Search for the cell housing the specified text and yield its [X, Y] center coordinate. 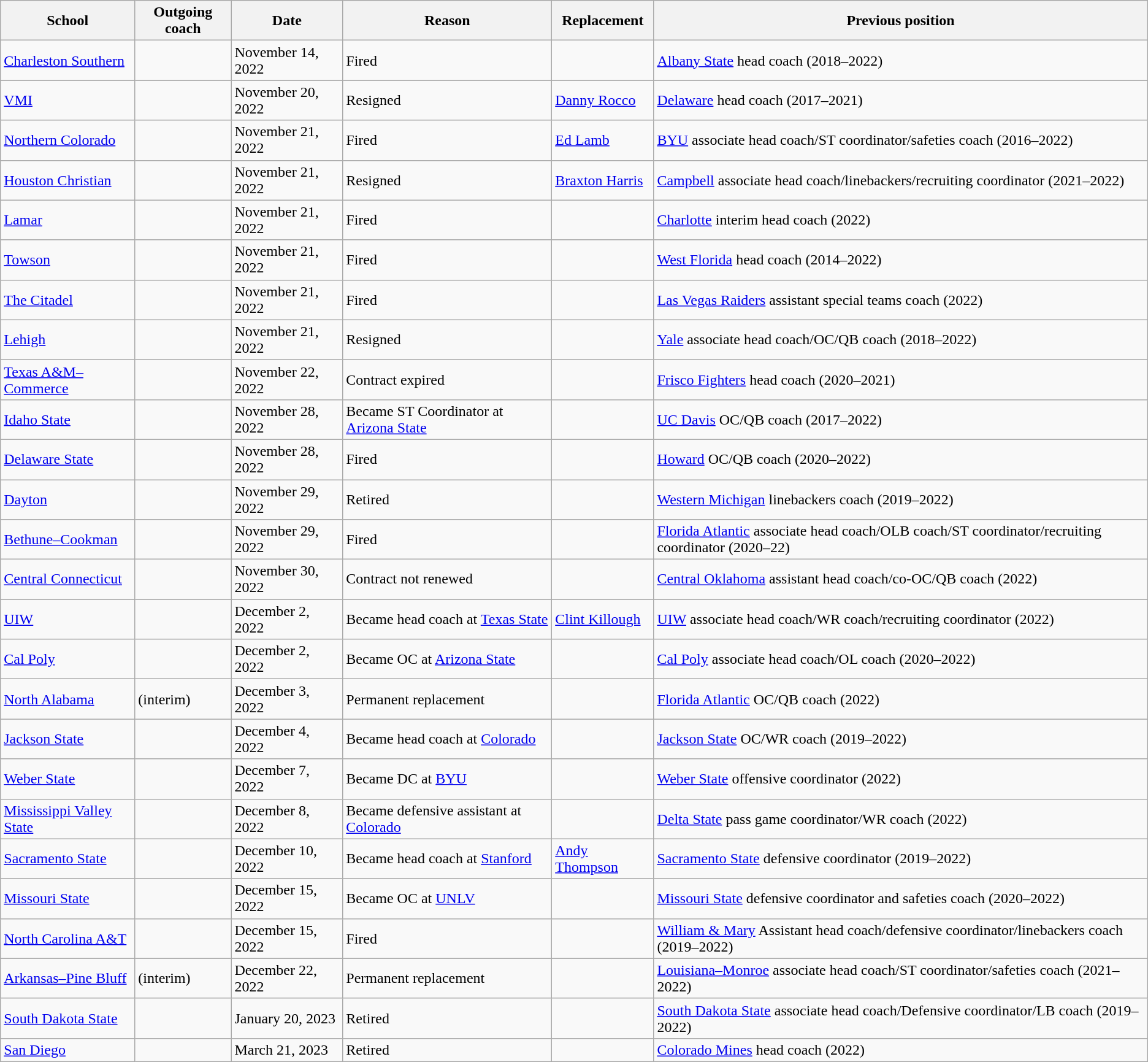
Date [287, 21]
Replacement [603, 21]
Bethune–Cookman [67, 540]
VMI [67, 101]
Became head coach at Texas State [448, 620]
November 20, 2022 [287, 101]
San Diego [67, 1050]
Idaho State [67, 420]
Became ST Coordinator at Arizona State [448, 420]
UIW associate head coach/WR coach/recruiting coordinator (2022) [900, 620]
Became head coach at Colorado [448, 739]
Howard OC/QB coach (2020–2022) [900, 459]
Albany State head coach (2018–2022) [900, 60]
Missouri State [67, 898]
Andy Thompson [603, 859]
Weber State [67, 779]
Frisco Fighters head coach (2020–2021) [900, 379]
December 8, 2022 [287, 818]
December 22, 2022 [287, 978]
BYU associate head coach/ST coordinator/safeties coach (2016–2022) [900, 140]
Contract not renewed [448, 579]
Delaware head coach (2017–2021) [900, 101]
Braxton Harris [603, 180]
November 22, 2022 [287, 379]
Danny Rocco [603, 101]
William & Mary Assistant head coach/defensive coordinator/linebackers coach (2019–2022) [900, 939]
Jackson State [67, 739]
Sacramento State [67, 859]
December 4, 2022 [287, 739]
Cal Poly [67, 659]
Cal Poly associate head coach/OL coach (2020–2022) [900, 659]
Clint Killough [603, 620]
Central Connecticut [67, 579]
Colorado Mines head coach (2022) [900, 1050]
November 30, 2022 [287, 579]
Delta State pass game coordinator/WR coach (2022) [900, 818]
Louisiana–Monroe associate head coach/ST coordinator/safeties coach (2021–2022) [900, 978]
Lehigh [67, 340]
Charleston Southern [67, 60]
West Florida head coach (2014–2022) [900, 260]
Weber State offensive coordinator (2022) [900, 779]
Became OC at Arizona State [448, 659]
March 21, 2023 [287, 1050]
January 20, 2023 [287, 1018]
Charlotte interim head coach (2022) [900, 220]
Central Oklahoma assistant head coach/co-OC/QB coach (2022) [900, 579]
Became DC at BYU [448, 779]
Campbell associate head coach/linebackers/recruiting coordinator (2021–2022) [900, 180]
Became head coach at Stanford [448, 859]
Previous position [900, 21]
Yale associate head coach/OC/QB coach (2018–2022) [900, 340]
Mississippi Valley State [67, 818]
December 7, 2022 [287, 779]
Sacramento State defensive coordinator (2019–2022) [900, 859]
North Carolina A&T [67, 939]
South Dakota State [67, 1018]
Western Michigan linebackers coach (2019–2022) [900, 499]
Became defensive assistant at Colorado [448, 818]
Contract expired [448, 379]
Towson [67, 260]
November 14, 2022 [287, 60]
Ed Lamb [603, 140]
South Dakota State associate head coach/Defensive coordinator/LB coach (2019–2022) [900, 1018]
Florida Atlantic associate head coach/OLB coach/ST coordinator/recruiting coordinator (2020–22) [900, 540]
Dayton [67, 499]
Lamar [67, 220]
UIW [67, 620]
Outgoing coach [183, 21]
Arkansas–Pine Bluff [67, 978]
North Alabama [67, 699]
December 3, 2022 [287, 699]
Became OC at UNLV [448, 898]
Delaware State [67, 459]
December 10, 2022 [287, 859]
The Citadel [67, 299]
Northern Colorado [67, 140]
Jackson State OC/WR coach (2019–2022) [900, 739]
Reason [448, 21]
Missouri State defensive coordinator and safeties coach (2020–2022) [900, 898]
School [67, 21]
Houston Christian [67, 180]
Florida Atlantic OC/QB coach (2022) [900, 699]
Texas A&M–Commerce [67, 379]
UC Davis OC/QB coach (2017–2022) [900, 420]
Las Vegas Raiders assistant special teams coach (2022) [900, 299]
